Output the [X, Y] coordinate of the center of the cell containing the given text.  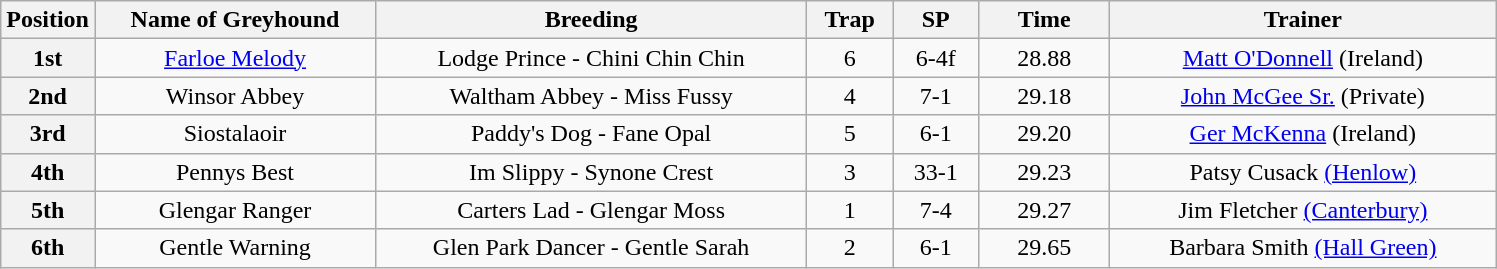
6th [48, 248]
Lodge Prince - Chini Chin Chin [592, 58]
Name of Greyhound [234, 20]
3 [850, 172]
1 [850, 210]
Jim Fletcher (Canterbury) [1303, 210]
29.23 [1044, 172]
1st [48, 58]
5 [850, 134]
4 [850, 96]
Position [48, 20]
Glengar Ranger [234, 210]
Patsy Cusack (Henlow) [1303, 172]
Winsor Abbey [234, 96]
4th [48, 172]
SP [936, 20]
Pennys Best [234, 172]
Time [1044, 20]
29.20 [1044, 134]
Carters Lad - Glengar Moss [592, 210]
Gentle Warning [234, 248]
Paddy's Dog - Fane Opal [592, 134]
Breeding [592, 20]
5th [48, 210]
7-4 [936, 210]
29.65 [1044, 248]
2nd [48, 96]
Barbara Smith (Hall Green) [1303, 248]
6-4f [936, 58]
Im Slippy - Synone Crest [592, 172]
Trainer [1303, 20]
3rd [48, 134]
Glen Park Dancer - Gentle Sarah [592, 248]
Trap [850, 20]
6 [850, 58]
Farloe Melody [234, 58]
29.18 [1044, 96]
Ger McKenna (Ireland) [1303, 134]
John McGee Sr. (Private) [1303, 96]
33-1 [936, 172]
29.27 [1044, 210]
28.88 [1044, 58]
Siostalaoir [234, 134]
7-1 [936, 96]
Waltham Abbey - Miss Fussy [592, 96]
2 [850, 248]
Matt O'Donnell (Ireland) [1303, 58]
